Return [X, Y] of the center of cell containing provided text 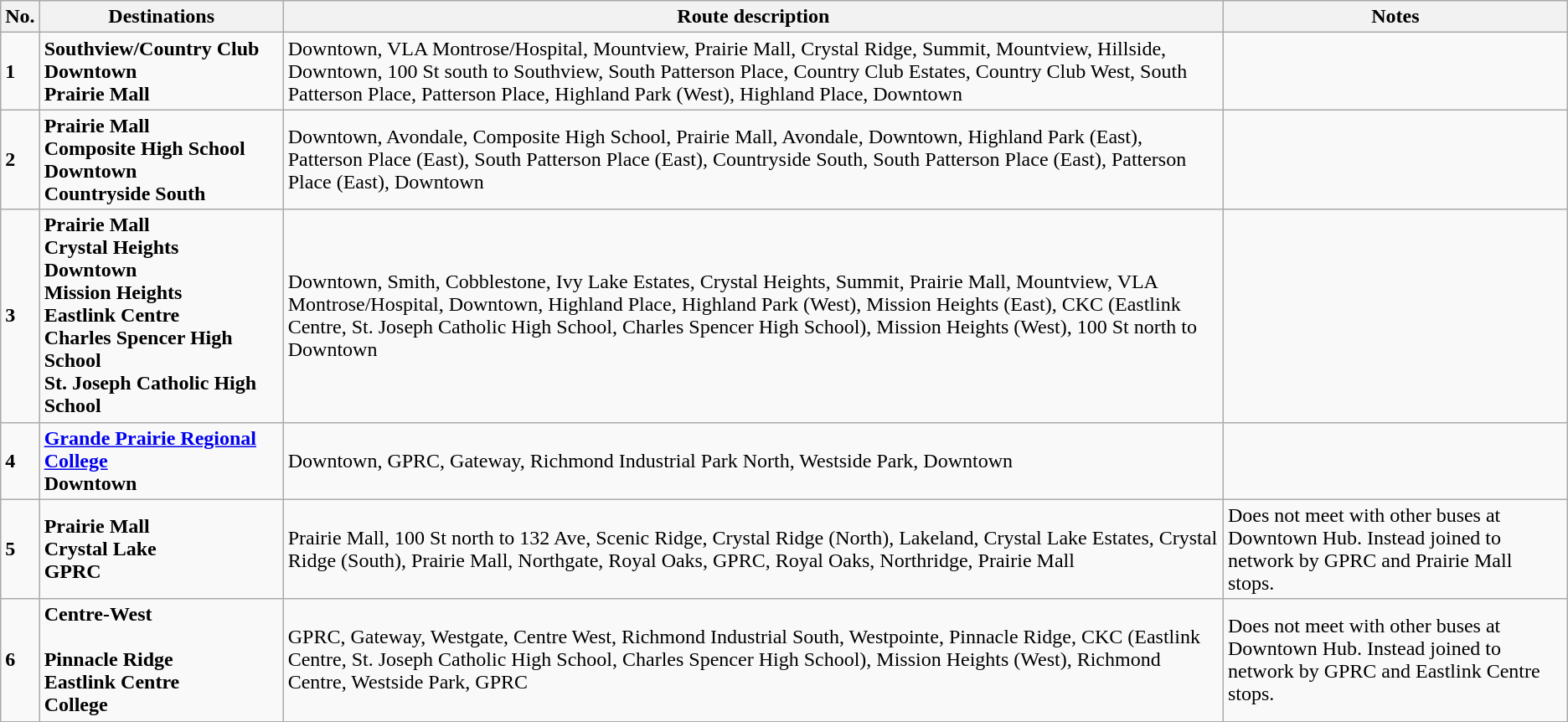
Prairie Mall Crystal Heights Downtown Mission Heights Eastlink Centre Charles Spencer High School St. Joseph Catholic High School [161, 316]
3 [20, 316]
Centre-West Pinnacle Ridge Eastlink Centre College [161, 660]
Notes [1395, 17]
Prairie Mall Crystal Lake GPRC [161, 549]
Grande Prairie Regional College Downtown [161, 461]
Does not meet with other buses at Downtown Hub. Instead joined to network by GPRC and Eastlink Centre stops. [1395, 660]
Does not meet with other buses at Downtown Hub. Instead joined to network by GPRC and Prairie Mall stops. [1395, 549]
Southview/Country Club Downtown Prairie Mall [161, 71]
5 [20, 549]
Route description [753, 17]
No. [20, 17]
Prairie Mall Composite High School Downtown Countryside South [161, 159]
1 [20, 71]
Downtown, GPRC, Gateway, Richmond Industrial Park North, Westside Park, Downtown [753, 461]
2 [20, 159]
6 [20, 660]
4 [20, 461]
Destinations [161, 17]
